Output the (X, Y) coordinate of the center of the cell containing the given text.  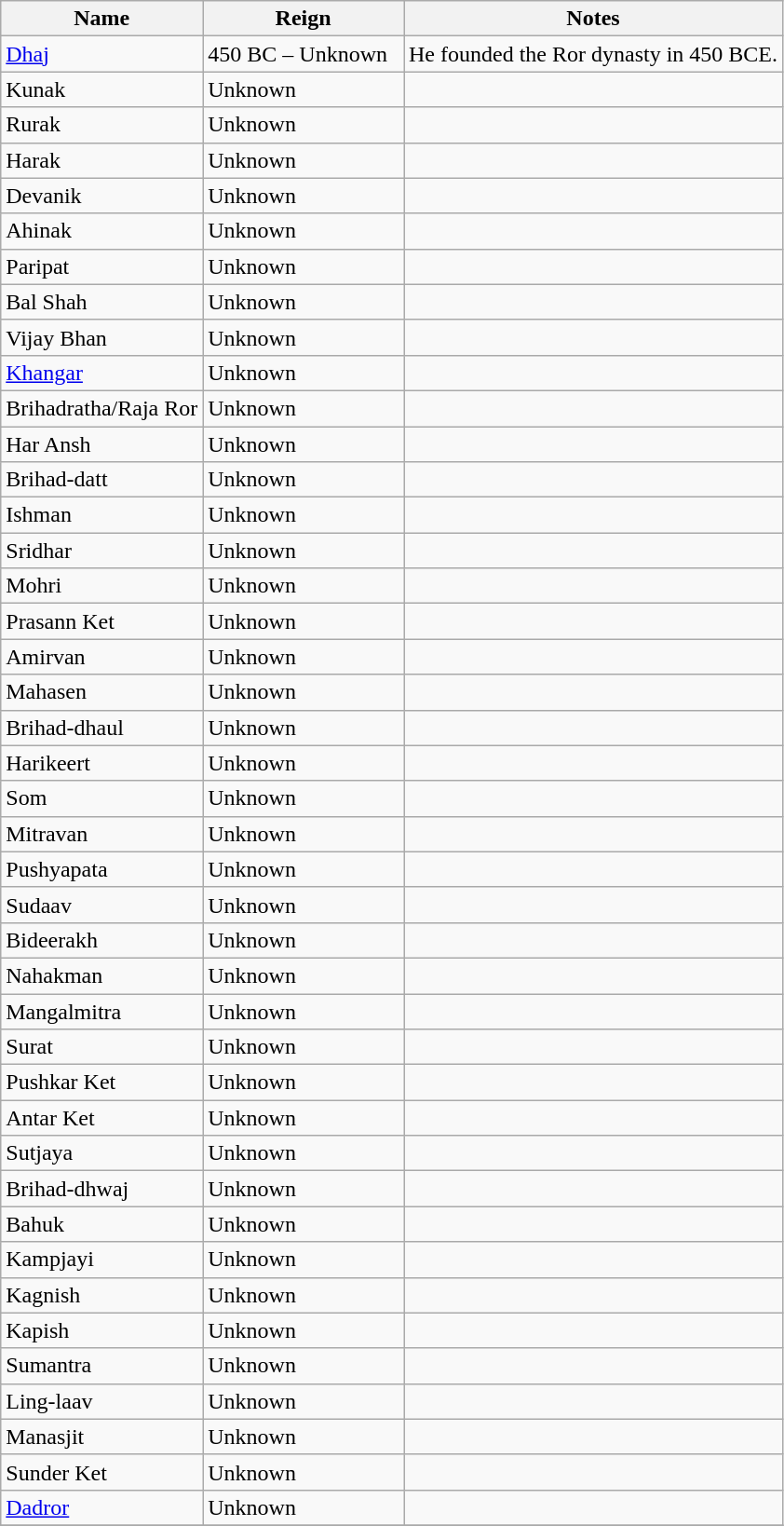
450 BC – Unknown (304, 54)
Devanik (102, 196)
Kapish (102, 1330)
Antar Ket (102, 1118)
Khangar (102, 373)
Bal Shah (102, 302)
Brihadratha/Raja Ror (102, 408)
Pushyapata (102, 869)
Pushkar Ket (102, 1083)
Notes (594, 19)
Mitravan (102, 834)
Sumantra (102, 1366)
Vijay Bhan (102, 337)
Paripat (102, 266)
Mangalmitra (102, 1011)
Prasann Ket (102, 621)
Harak (102, 160)
Sunder Ket (102, 1472)
Sutjaya (102, 1153)
Har Ansh (102, 444)
Rurak (102, 125)
Mohri (102, 586)
Nahakman (102, 975)
Brihad-dhaul (102, 728)
Mahasen (102, 692)
Bideerakh (102, 940)
Harikeert (102, 763)
Manasjit (102, 1437)
Kampjayi (102, 1260)
Brihad-datt (102, 480)
Sudaav (102, 905)
Sridhar (102, 551)
Amirvan (102, 657)
Ishman (102, 515)
Dhaj (102, 54)
Ling-laav (102, 1401)
Bahuk (102, 1224)
Kunak (102, 89)
Reign (304, 19)
Brihad-dhwaj (102, 1189)
Kagnish (102, 1295)
He founded the Ror dynasty in 450 BCE. (594, 54)
Dadror (102, 1507)
Name (102, 19)
Ahinak (102, 231)
Som (102, 798)
Surat (102, 1047)
